Locate the cell with the specified text and output its (x, y) center coordinate. 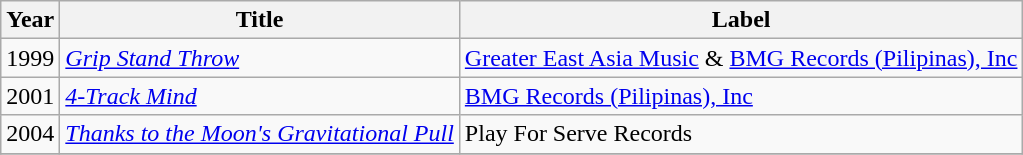
Play For Serve Records (741, 134)
Label (741, 20)
Thanks to the Moon's Gravitational Pull (260, 134)
Title (260, 20)
Grip Stand Throw (260, 58)
1999 (30, 58)
4-Track Mind (260, 96)
Year (30, 20)
BMG Records (Pilipinas), Inc (741, 96)
2004 (30, 134)
Greater East Asia Music & BMG Records (Pilipinas), Inc (741, 58)
2001 (30, 96)
